Capture the cell that displays the provided text and extract its [X, Y] central coordinate. 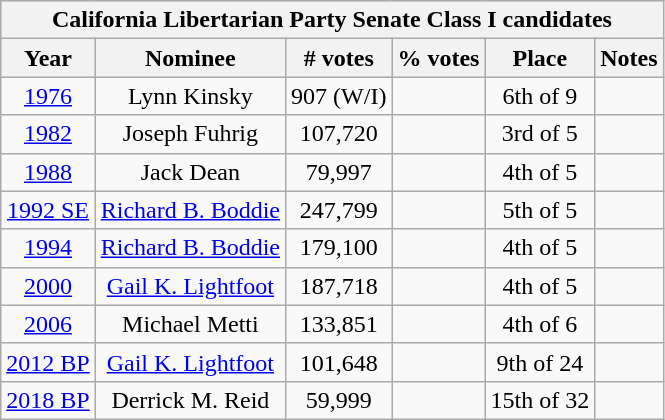
1992 SE [48, 210]
2012 BP [48, 362]
187,718 [339, 286]
179,100 [339, 248]
2000 [48, 286]
Nominee [190, 58]
2006 [48, 324]
6th of 9 [540, 96]
1994 [48, 248]
Joseph Fuhrig [190, 134]
9th of 24 [540, 362]
California Libertarian Party Senate Class I candidates [332, 20]
Year [48, 58]
5th of 5 [540, 210]
1976 [48, 96]
247,799 [339, 210]
Place [540, 58]
Michael Metti [190, 324]
133,851 [339, 324]
2018 BP [48, 400]
101,648 [339, 362]
% votes [438, 58]
Derrick M. Reid [190, 400]
Jack Dean [190, 172]
1982 [48, 134]
59,999 [339, 400]
Notes [629, 58]
4th of 6 [540, 324]
907 (W/I) [339, 96]
3rd of 5 [540, 134]
107,720 [339, 134]
79,997 [339, 172]
1988 [48, 172]
Lynn Kinsky [190, 96]
15th of 32 [540, 400]
# votes [339, 58]
